Search for the cell housing the specified text and yield its [x, y] center coordinate. 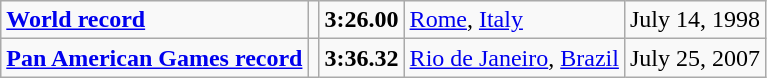
3:36.32 [362, 58]
World record [154, 20]
July 14, 1998 [694, 20]
July 25, 2007 [694, 58]
Rome, Italy [514, 20]
Rio de Janeiro, Brazil [514, 58]
Pan American Games record [154, 58]
3:26.00 [362, 20]
